Output the (X, Y) coordinate of the center of the cell containing the given text.  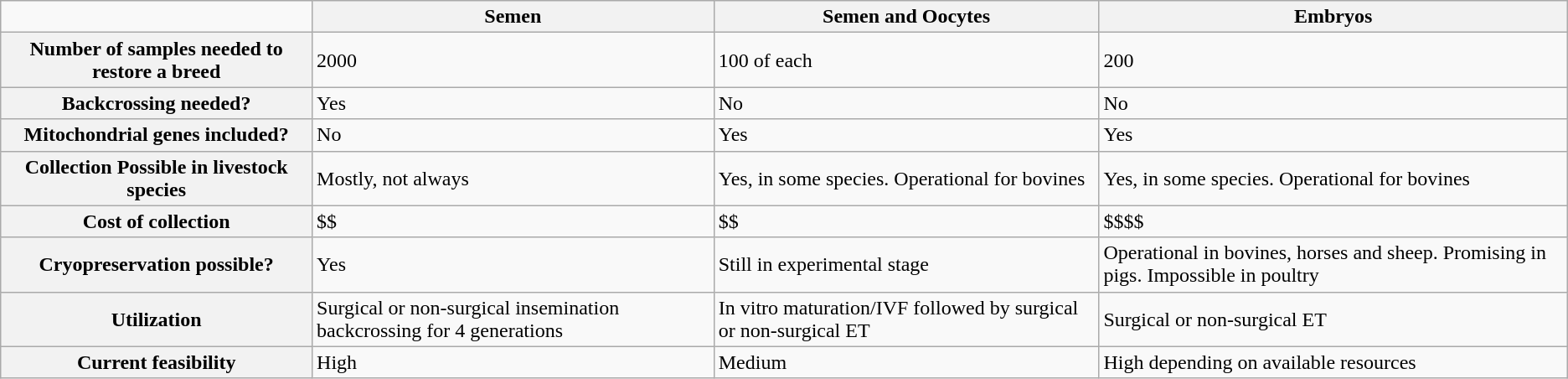
Collection Possible in livestock species (157, 178)
Embryos (1333, 17)
Operational in bovines, horses and sheep. Promising in pigs. Impossible in poultry (1333, 265)
High depending on available resources (1333, 362)
Number of samples needed to restore a breed (157, 60)
2000 (513, 60)
$$$$ (1333, 221)
Mostly, not always (513, 178)
Backcrossing needed? (157, 103)
Semen and Oocytes (906, 17)
Current feasibility (157, 362)
Medium (906, 362)
Utilization (157, 319)
Surgical or non-surgical insemination backcrossing for 4 generations (513, 319)
200 (1333, 60)
Mitochondrial genes included? (157, 135)
Semen (513, 17)
Surgical or non-surgical ET (1333, 319)
High (513, 362)
Cryopreservation possible? (157, 265)
100 of each (906, 60)
Still in experimental stage (906, 265)
In vitro maturation/IVF followed by surgical or non-surgical ET (906, 319)
Cost of collection (157, 221)
